Return [x, y] of the center of cell containing provided text 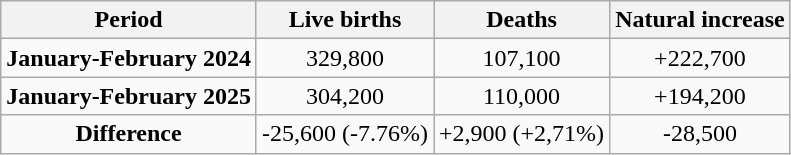
Natural increase [700, 20]
304,200 [344, 96]
Live births [344, 20]
+2,900 (+2,71%) [522, 134]
-28,500 [700, 134]
Deaths [522, 20]
+222,700 [700, 58]
January-February 2025 [129, 96]
Difference [129, 134]
-25,600 (-7.76%) [344, 134]
329,800 [344, 58]
110,000 [522, 96]
107,100 [522, 58]
+194,200 [700, 96]
January-February 2024 [129, 58]
Period [129, 20]
